Detect which cell encompasses the target text, then output its [X, Y] center coordinate. 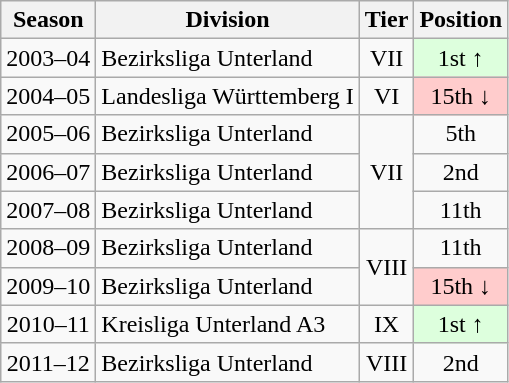
Position [461, 20]
2006–07 [48, 172]
2003–04 [48, 58]
2009–10 [48, 286]
Kreisliga Unterland A3 [228, 324]
2004–05 [48, 96]
Division [228, 20]
5th [461, 134]
Landesliga Württemberg I [228, 96]
2011–12 [48, 362]
VI [386, 96]
2005–06 [48, 134]
Season [48, 20]
2008–09 [48, 248]
IX [386, 324]
Tier [386, 20]
2010–11 [48, 324]
2007–08 [48, 210]
